From the cell containing the given text, extract its center point as (X, Y) coordinate. 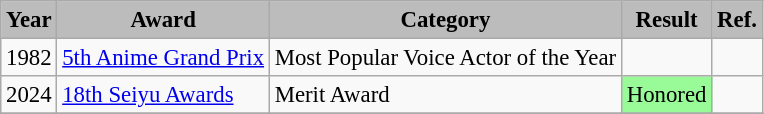
1982 (29, 58)
5th Anime Grand Prix (163, 58)
2024 (29, 95)
Merit Award (445, 95)
Ref. (737, 20)
Year (29, 20)
Award (163, 20)
Most Popular Voice Actor of the Year (445, 58)
Result (666, 20)
Honored (666, 95)
Category (445, 20)
18th Seiyu Awards (163, 95)
